Search for the cell housing the specified text and yield its [x, y] center coordinate. 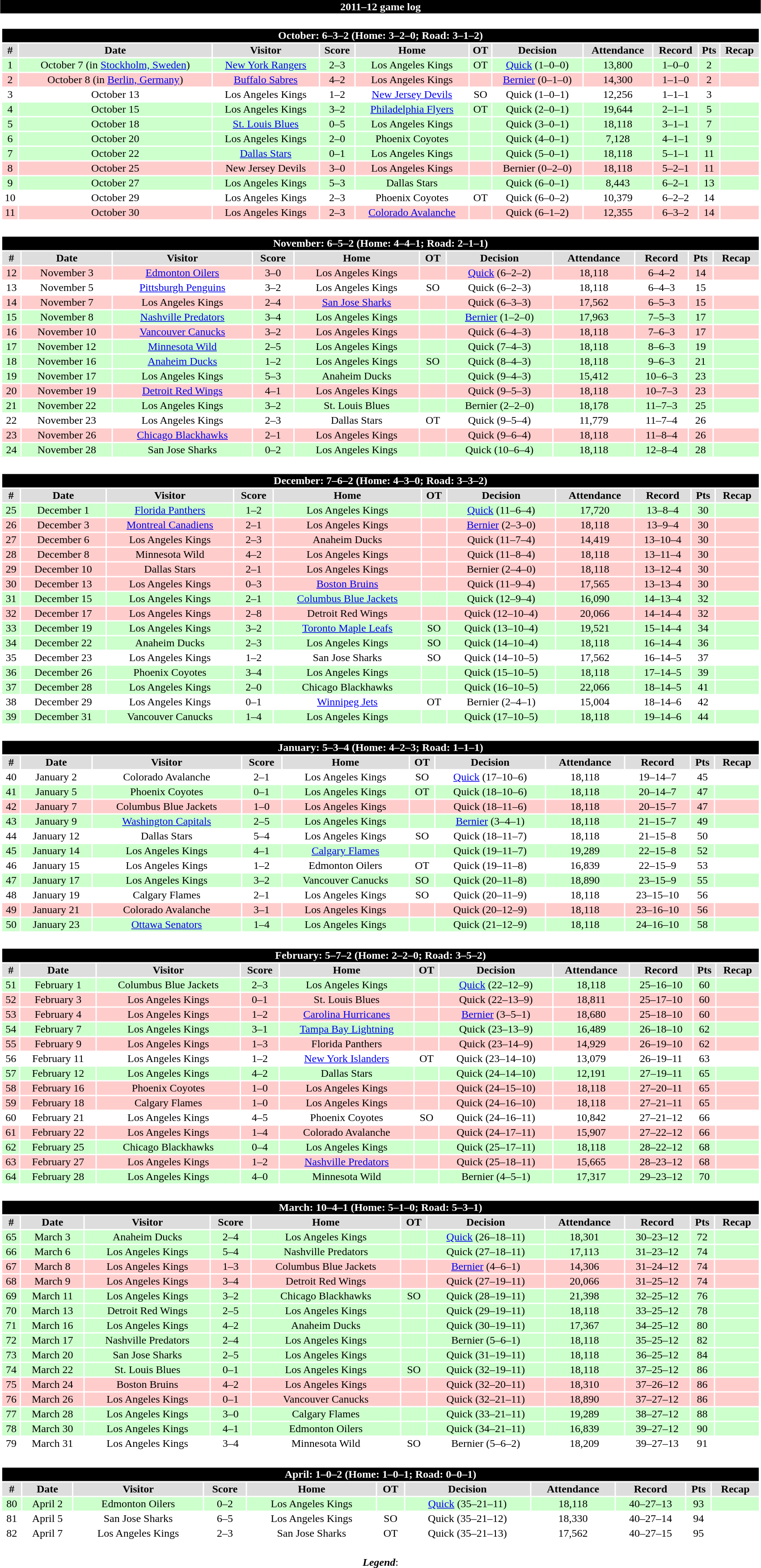
27–22–12 [661, 1132]
12 [11, 273]
Quick (2–0–1) [537, 110]
12,191 [591, 1073]
Quick (27–18–11) [486, 1252]
January: 5–3–4 (Home: 4–2–3; Road: 1–1–1) [380, 748]
Quick (17–10–5) [501, 717]
20–14–7 [658, 792]
39–27–12 [657, 1429]
Quick (32–19–11) [486, 1370]
October 8 (in Berlin, Germany) [115, 80]
16,090 [595, 599]
13–11–4 [663, 555]
March 31 [53, 1443]
November 16 [67, 362]
March 30 [53, 1429]
Quick (9–6–4) [499, 435]
40–27–13 [651, 1504]
13,079 [591, 1059]
6–5–3 [661, 303]
Quick (24–15–10) [495, 1088]
February 1 [58, 985]
October 30 [115, 212]
43 [11, 821]
17,720 [595, 510]
38 [11, 702]
Ottawa Senators [167, 925]
January 23 [56, 925]
February 11 [58, 1059]
33–25–12 [657, 1311]
25–18–10 [661, 1014]
Quick (11–6–4) [501, 510]
8–6–3 [661, 346]
4–0 [260, 1177]
Quick (6–2–2) [499, 273]
March 17 [53, 1340]
11,779 [594, 421]
February 3 [58, 1000]
14,419 [595, 540]
Quick (20–11–8) [490, 880]
17,317 [591, 1177]
Bernier (4–5–1) [495, 1177]
Quick (24–14–10) [495, 1073]
Quick (18–11–7) [490, 836]
November 22 [67, 405]
51 [11, 985]
New York Rangers [266, 65]
10,842 [591, 1118]
19–14–7 [658, 777]
17,113 [584, 1252]
February 16 [58, 1088]
17,367 [584, 1325]
91 [702, 1443]
February 25 [58, 1147]
Quick (14–10–5) [501, 658]
19,521 [595, 628]
February 9 [58, 1044]
Bernier (2–3–0) [501, 525]
Quick (20–12–9) [490, 910]
11–7–3 [661, 405]
32–25–12 [657, 1296]
16,489 [591, 1029]
31–23–12 [657, 1252]
28–22–12 [661, 1147]
40–27–15 [651, 1534]
Quick (34–21–11) [486, 1429]
March 28 [53, 1414]
37–26–12 [657, 1384]
18,680 [591, 1014]
29–23–12 [661, 1177]
27–20–11 [661, 1088]
Quick (16–10–5) [501, 687]
14–13–4 [663, 599]
10–6–3 [661, 376]
9–6–3 [661, 362]
Quick (25–18–11) [495, 1162]
26–19–11 [661, 1059]
21,398 [584, 1296]
Quick (11–8–4) [501, 555]
2–8 [254, 614]
November: 6–5–2 (Home: 4–4–1; Road: 2–1–1) [380, 244]
Tampa Bay Lightning [347, 1029]
13–12–4 [663, 569]
14,306 [584, 1266]
6 [10, 139]
April 5 [47, 1518]
Winnipeg Jets [347, 702]
December 19 [63, 628]
March 26 [53, 1399]
Quick (3–0–1) [537, 124]
14,929 [591, 1044]
6–2–1 [675, 183]
Quick (11–7–4) [501, 540]
March 6 [53, 1252]
Quick (6–1–2) [537, 212]
18,301 [584, 1237]
January 14 [56, 851]
October 13 [115, 94]
95 [698, 1534]
Pittsburgh Penguins [182, 287]
64 [11, 1177]
November 28 [67, 450]
Quick (23–14–10) [495, 1059]
Quick (8–4–3) [499, 362]
October 22 [115, 153]
December 1 [63, 510]
Quick (9–4–3) [499, 376]
18,310 [584, 1384]
24 [11, 450]
February 21 [58, 1118]
71 [11, 1325]
March 8 [53, 1266]
Quick (14–10–4) [501, 643]
Quick (33–21–11) [486, 1414]
Quick (27–19–11) [486, 1281]
12,256 [618, 94]
March: 10–4–1 (Home: 5–1–0; Road: 5–3–1) [380, 1207]
Quick (24–16–11) [495, 1118]
Quick (12–10–4) [501, 614]
Quick (20–11–9) [490, 895]
81 [12, 1518]
1–0–0 [675, 65]
Toronto Maple Leafs [347, 628]
Quick (11–9–4) [501, 584]
5–1–1 [675, 153]
15–14–4 [663, 628]
13–10–4 [663, 540]
39–27–13 [657, 1443]
79 [11, 1443]
1–1–1 [675, 94]
24–16–10 [658, 925]
Quick (29–19–11) [486, 1311]
Quick (9–5–4) [499, 421]
December 23 [63, 658]
84 [702, 1355]
31–24–12 [657, 1266]
January 15 [56, 866]
22–15–9 [658, 866]
Quick (7–4–3) [499, 346]
31–25–12 [657, 1281]
25–16–10 [661, 985]
11–7–4 [661, 421]
October 18 [115, 124]
15,004 [595, 702]
October 25 [115, 169]
March 3 [53, 1237]
Quick (35–21–12) [468, 1518]
March 11 [53, 1296]
18–14–5 [663, 687]
4–1–1 [675, 139]
March 22 [53, 1370]
10–7–3 [661, 391]
Quick (35–21–13) [468, 1534]
Quick (24–16–10) [495, 1103]
Quick (30–19–11) [486, 1325]
Bernier (0–1–0) [537, 80]
28–23–12 [661, 1162]
March 24 [53, 1384]
Quick (6–3–3) [499, 303]
3–1–1 [675, 124]
Quick (21–12–9) [490, 925]
December 29 [63, 702]
February: 5–7–2 (Home: 2–2–0; Road: 3–5–2) [380, 955]
29 [11, 569]
8 [10, 169]
Bernier (3–4–1) [490, 821]
Quick (6–0–2) [537, 198]
January 2 [56, 777]
Carolina Hurricanes [347, 1014]
January 9 [56, 821]
69 [11, 1296]
40 [11, 777]
November 8 [67, 317]
18,209 [584, 1443]
January 19 [56, 895]
48 [11, 895]
Montreal Canadiens [170, 525]
Quick (19–11–8) [490, 866]
Quick (12–9–4) [501, 599]
Quick (25–17–11) [495, 1147]
30–23–12 [657, 1237]
Bernier (2–4–1) [501, 702]
10,379 [618, 198]
18–14–6 [663, 702]
0–5 [337, 124]
Quick (18–10–6) [490, 792]
10 [10, 198]
75 [11, 1384]
Quick (18–11–6) [490, 807]
Washington Capitals [167, 821]
6–4–2 [661, 273]
November 23 [67, 421]
Quick (22–12–9) [495, 985]
April 2 [47, 1504]
Bernier (1–2–0) [499, 317]
October 29 [115, 198]
October: 6–3–2 (Home: 3–2–0; Road: 3–1–2) [380, 35]
57 [11, 1073]
27–19–11 [661, 1073]
4–5 [260, 1118]
12,355 [618, 212]
November 7 [67, 303]
1–1–0 [675, 80]
Quick (35–21–11) [468, 1504]
27–21–11 [661, 1103]
13–8–4 [663, 510]
93 [698, 1504]
88 [702, 1414]
Quick (31–19–11) [486, 1355]
6–3–2 [675, 212]
January 5 [56, 792]
Quick (6–0–1) [537, 183]
16–14–5 [663, 658]
16–14–4 [663, 643]
59 [11, 1103]
22–15–8 [658, 851]
December 17 [63, 614]
23–16–10 [658, 910]
Quick (4–0–1) [537, 139]
0–3 [254, 584]
20 [11, 391]
December 8 [63, 555]
17,963 [594, 317]
6–5 [224, 1518]
October 27 [115, 183]
January 7 [56, 807]
23–15–10 [658, 895]
54 [11, 1029]
77 [11, 1414]
7–5–3 [661, 317]
23–15–9 [658, 880]
March 9 [53, 1281]
Quick (19–11–7) [490, 851]
November 3 [67, 273]
Quick (28–19–11) [486, 1296]
35–25–12 [657, 1340]
17,565 [595, 584]
December: 7–6–2 (Home: 4–3–0; Road: 3–3–2) [380, 481]
Bernier (5–6–1) [486, 1340]
31 [11, 599]
Quick (23–13–9) [495, 1029]
35 [11, 658]
13,800 [618, 65]
18,330 [573, 1518]
Quick (15–10–5) [501, 673]
6–2–2 [675, 198]
13–13–4 [663, 584]
1 [10, 65]
October 7 (in Stockholm, Sweden) [115, 65]
46 [11, 866]
37–27–12 [657, 1399]
27 [11, 540]
Bernier (3–5–1) [495, 1014]
December 31 [63, 717]
8,443 [618, 183]
15,665 [591, 1162]
Bernier (0–2–0) [537, 169]
Quick (9–5–3) [499, 391]
April: 1–0–2 (Home: 1–0–1; Road: 0–0–1) [380, 1475]
15,412 [594, 376]
33 [11, 628]
Bernier (2–2–0) [499, 405]
February 7 [58, 1029]
December 13 [63, 584]
December 22 [63, 643]
21–15–7 [658, 821]
0–4 [260, 1147]
94 [698, 1518]
February 22 [58, 1132]
27–21–12 [661, 1118]
March 20 [53, 1355]
November 10 [67, 332]
14–14–4 [663, 614]
January 17 [56, 880]
Quick (24–17–11) [495, 1132]
18,178 [594, 405]
19–14–6 [663, 717]
December 3 [63, 525]
34–25–12 [657, 1325]
February 4 [58, 1014]
February 27 [58, 1162]
November 26 [67, 435]
Quick (32–20–11) [486, 1384]
61 [11, 1132]
Quick (32–21–11) [486, 1399]
6–4–3 [661, 287]
January 12 [56, 836]
Quick (1–0–0) [537, 65]
19,644 [618, 110]
12–8–4 [661, 450]
11–8–4 [661, 435]
Quick (17–10–6) [490, 777]
October 20 [115, 139]
7–6–3 [661, 332]
Bernier (2–4–0) [501, 569]
40–27–14 [651, 1518]
7,128 [618, 139]
November 12 [67, 346]
26–19–10 [661, 1044]
22,066 [595, 687]
18,811 [591, 1000]
Quick (13–10–4) [501, 628]
20–15–7 [658, 807]
15,907 [591, 1132]
4 [10, 110]
2011–12 game log [380, 7]
22 [11, 421]
November 19 [67, 391]
March 16 [53, 1325]
Buffalo Sabres [266, 80]
Philadelphia Flyers [412, 110]
Bernier (5–6–2) [486, 1443]
Quick (6–2–3) [499, 287]
Quick (6–4–3) [499, 332]
14,300 [618, 80]
Bernier (4–6–1) [486, 1266]
67 [11, 1266]
Quick (5–0–1) [537, 153]
December 28 [63, 687]
March 13 [53, 1311]
17–14–5 [663, 673]
February 18 [58, 1103]
2–1–1 [675, 110]
Quick (23–14–9) [495, 1044]
Quick (22–13–9) [495, 1000]
25–17–10 [661, 1000]
January 21 [56, 910]
16 [11, 332]
December 15 [63, 599]
26–18–10 [661, 1029]
February 12 [58, 1073]
October 15 [115, 110]
Quick (10–6–4) [499, 450]
February 28 [58, 1177]
90 [702, 1429]
Quick (1–0–1) [537, 94]
37–25–12 [657, 1370]
November 5 [67, 287]
36–25–12 [657, 1355]
38–27–12 [657, 1414]
Quick (26–18–11) [486, 1237]
November 17 [67, 376]
December 26 [63, 673]
December 6 [63, 540]
April 7 [47, 1534]
73 [11, 1355]
18 [11, 362]
21–15–8 [658, 836]
December 10 [63, 569]
5–2–1 [675, 169]
New York Islanders [347, 1059]
13–9–4 [663, 525]
